Find where the given text appears and provide that cell's center as [x, y] coordinate. 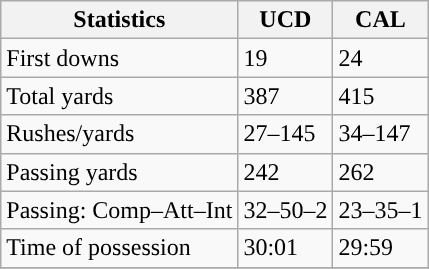
Total yards [120, 96]
34–147 [380, 134]
415 [380, 96]
30:01 [286, 248]
29:59 [380, 248]
27–145 [286, 134]
32–50–2 [286, 210]
262 [380, 172]
24 [380, 58]
First downs [120, 58]
Passing yards [120, 172]
23–35–1 [380, 210]
Passing: Comp–Att–Int [120, 210]
UCD [286, 20]
387 [286, 96]
Time of possession [120, 248]
19 [286, 58]
242 [286, 172]
CAL [380, 20]
Rushes/yards [120, 134]
Statistics [120, 20]
